Scan for the cell matching the given text and deliver its [x, y] coordinate at center. 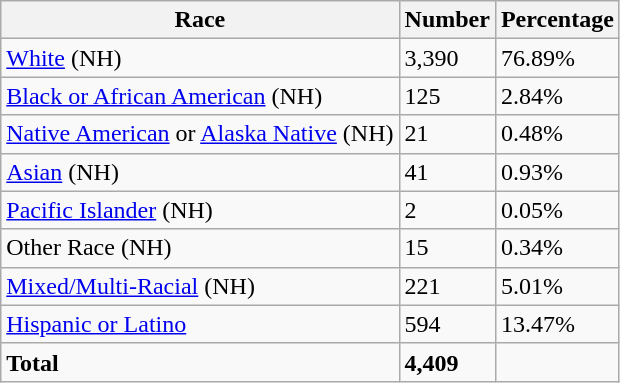
Black or African American (NH) [200, 96]
594 [447, 324]
Asian (NH) [200, 172]
2 [447, 210]
Pacific Islander (NH) [200, 210]
Percentage [557, 20]
2.84% [557, 96]
0.93% [557, 172]
0.48% [557, 134]
Mixed/Multi-Racial (NH) [200, 286]
White (NH) [200, 58]
125 [447, 96]
15 [447, 248]
0.34% [557, 248]
76.89% [557, 58]
4,409 [447, 362]
13.47% [557, 324]
3,390 [447, 58]
0.05% [557, 210]
Other Race (NH) [200, 248]
Race [200, 20]
21 [447, 134]
Native American or Alaska Native (NH) [200, 134]
Total [200, 362]
Hispanic or Latino [200, 324]
Number [447, 20]
5.01% [557, 286]
221 [447, 286]
41 [447, 172]
